From the cell containing the given text, extract its center point as (X, Y) coordinate. 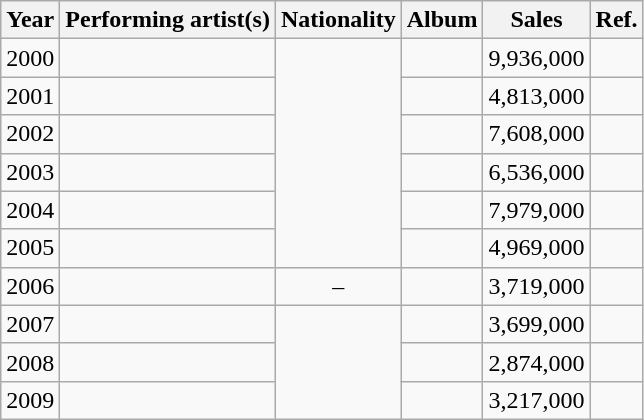
2002 (30, 134)
2000 (30, 58)
2007 (30, 324)
2009 (30, 400)
2001 (30, 96)
– (338, 286)
3,699,000 (536, 324)
7,608,000 (536, 134)
2005 (30, 248)
Year (30, 20)
3,217,000 (536, 400)
Performing artist(s) (168, 20)
4,813,000 (536, 96)
2008 (30, 362)
7,979,000 (536, 210)
Ref. (616, 20)
Album (442, 20)
4,969,000 (536, 248)
3,719,000 (536, 286)
2004 (30, 210)
2,874,000 (536, 362)
9,936,000 (536, 58)
2003 (30, 172)
6,536,000 (536, 172)
Nationality (338, 20)
Sales (536, 20)
2006 (30, 286)
